Identify which cell holds the provided text, then report its (x, y) central coordinate. 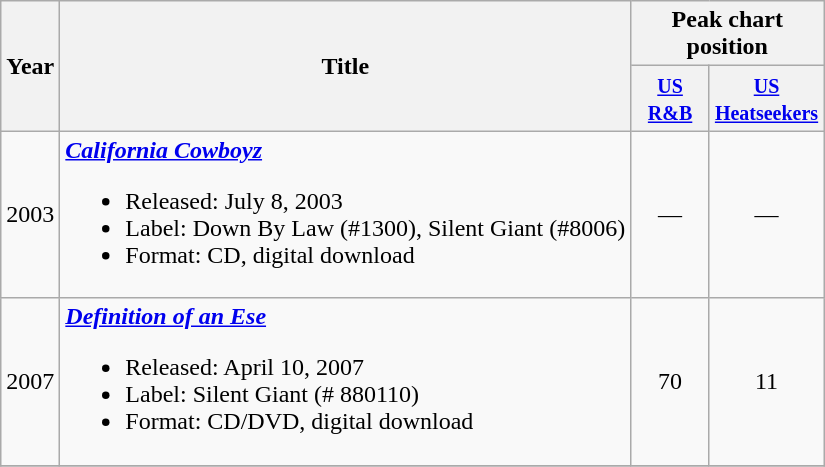
Peak chart position (728, 34)
Title (346, 66)
2003 (30, 214)
Year (30, 66)
US R&B (670, 98)
US Heatseekers (766, 98)
11 (766, 382)
California CowboyzReleased: July 8, 2003Label: Down By Law (#1300), Silent Giant (#8006)Format: CD, digital download (346, 214)
2007 (30, 382)
70 (670, 382)
Definition of an EseReleased: April 10, 2007Label: Silent Giant (# 880110)Format: CD/DVD, digital download (346, 382)
